Search for the cell housing the specified text and yield its (x, y) center coordinate. 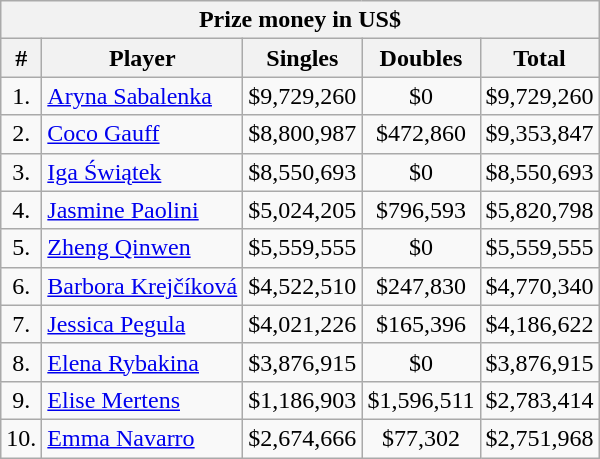
$5,024,205 (302, 210)
Prize money in US$ (300, 20)
# (22, 58)
3. (22, 172)
Barbora Krejčíková (142, 286)
7. (22, 324)
8. (22, 362)
Doubles (421, 58)
Iga Świątek (142, 172)
$4,021,226 (302, 324)
6. (22, 286)
4. (22, 210)
9. (22, 400)
$2,783,414 (540, 400)
$9,353,847 (540, 134)
$796,593 (421, 210)
$4,186,622 (540, 324)
Elena Rybakina (142, 362)
$247,830 (421, 286)
$5,820,798 (540, 210)
Coco Gauff (142, 134)
$472,860 (421, 134)
$1,596,511 (421, 400)
Aryna Sabalenka (142, 96)
$4,770,340 (540, 286)
Zheng Qinwen (142, 248)
$8,800,987 (302, 134)
Total (540, 58)
5. (22, 248)
$165,396 (421, 324)
Jasmine Paolini (142, 210)
Singles (302, 58)
$4,522,510 (302, 286)
Emma Navarro (142, 438)
Jessica Pegula (142, 324)
$2,674,666 (302, 438)
$77,302 (421, 438)
Elise Mertens (142, 400)
2. (22, 134)
10. (22, 438)
1. (22, 96)
$2,751,968 (540, 438)
Player (142, 58)
$1,186,903 (302, 400)
